Return (x, y) of the center of cell containing provided text 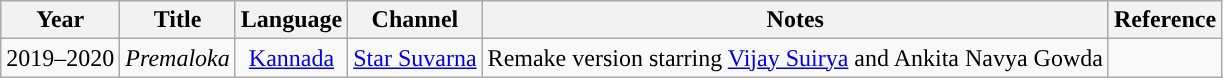
Year (60, 20)
Kannada (291, 58)
Language (291, 20)
Star Suvarna (415, 58)
Remake version starring Vijay Suirya and Ankita Navya Gowda (795, 58)
2019–2020 (60, 58)
Reference (1164, 20)
Notes (795, 20)
Premaloka (178, 58)
Title (178, 20)
Channel (415, 20)
